Find where the given text appears and provide that cell's center as (x, y) coordinate. 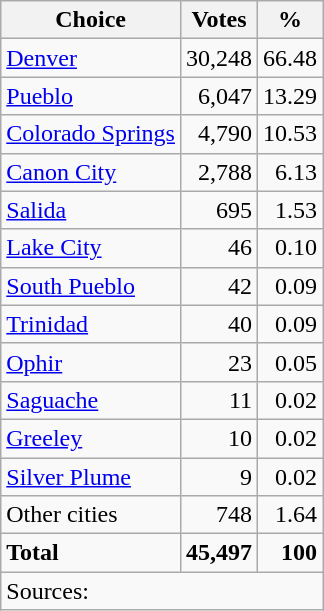
6.13 (290, 172)
Pueblo (91, 96)
Sources: (162, 591)
40 (218, 324)
% (290, 20)
2,788 (218, 172)
Saguache (91, 400)
9 (218, 477)
Colorado Springs (91, 134)
748 (218, 515)
11 (218, 400)
1.64 (290, 515)
30,248 (218, 58)
Choice (91, 20)
Canon City (91, 172)
10 (218, 438)
Salida (91, 210)
South Pueblo (91, 286)
13.29 (290, 96)
100 (290, 553)
Votes (218, 20)
Silver Plume (91, 477)
Other cities (91, 515)
Total (91, 553)
Greeley (91, 438)
6,047 (218, 96)
0.10 (290, 248)
42 (218, 286)
23 (218, 362)
Denver (91, 58)
Trinidad (91, 324)
695 (218, 210)
4,790 (218, 134)
Ophir (91, 362)
Lake City (91, 248)
10.53 (290, 134)
0.05 (290, 362)
46 (218, 248)
45,497 (218, 553)
66.48 (290, 58)
1.53 (290, 210)
